Determine the [x, y] coordinate at the center of the cell enclosing the given text.  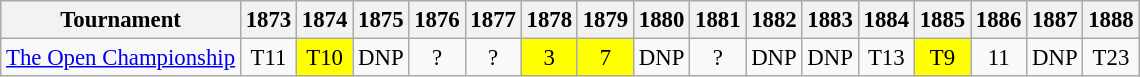
1878 [549, 20]
1884 [886, 20]
T10 [325, 58]
1874 [325, 20]
3 [549, 58]
1883 [830, 20]
1880 [662, 20]
1885 [942, 20]
1886 [999, 20]
7 [605, 58]
T9 [942, 58]
T13 [886, 58]
1873 [268, 20]
11 [999, 58]
1879 [605, 20]
1876 [437, 20]
1888 [1111, 20]
1881 [718, 20]
1877 [493, 20]
1875 [381, 20]
Tournament [121, 20]
1882 [774, 20]
T23 [1111, 58]
The Open Championship [121, 58]
1887 [1055, 20]
T11 [268, 58]
